Identify which cell holds the provided text, then report its (x, y) central coordinate. 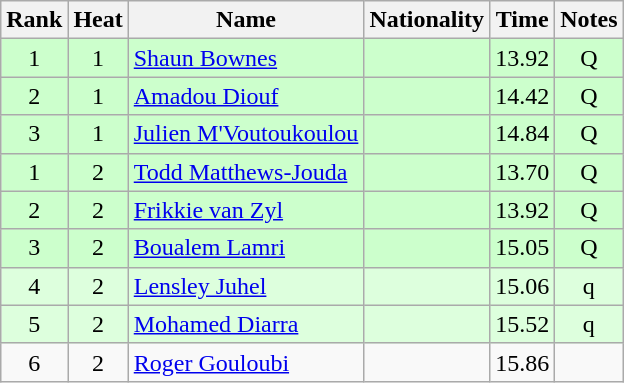
Todd Matthews-Jouda (246, 172)
Julien M'Voutoukoulou (246, 134)
15.52 (522, 324)
15.86 (522, 362)
Nationality (427, 20)
6 (34, 362)
14.84 (522, 134)
15.05 (522, 248)
Mohamed Diarra (246, 324)
Heat (98, 20)
Shaun Bownes (246, 58)
Time (522, 20)
Notes (589, 20)
5 (34, 324)
14.42 (522, 96)
Boualem Lamri (246, 248)
Rank (34, 20)
Frikkie van Zyl (246, 210)
4 (34, 286)
Roger Gouloubi (246, 362)
Amadou Diouf (246, 96)
Name (246, 20)
15.06 (522, 286)
13.70 (522, 172)
Lensley Juhel (246, 286)
